Extract the (x, y) coordinate from the center of the cell holding the provided text.  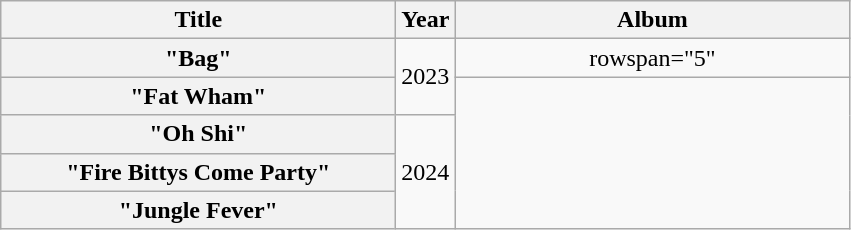
Year (426, 20)
"Jungle Fever" (198, 210)
2024 (426, 172)
rowspan="5" (652, 58)
"Oh Shi" (198, 134)
Album (652, 20)
Title (198, 20)
"Bag" (198, 58)
"Fat Wham" (198, 96)
2023 (426, 77)
"Fire Bittys Come Party" (198, 172)
